Output the [x, y] coordinate of the center of the cell containing the given text.  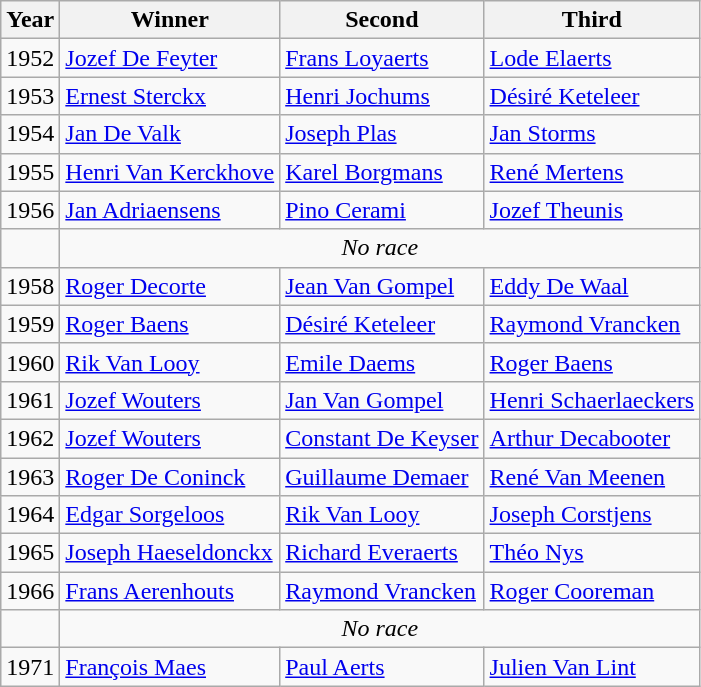
Théo Nys [592, 553]
Joseph Haeseldonckx [170, 553]
François Maes [170, 667]
1963 [30, 477]
1955 [30, 172]
Third [592, 20]
Pino Cerami [382, 210]
1966 [30, 591]
Roger De Coninck [170, 477]
Frans Aerenhouts [170, 591]
Roger Decorte [170, 286]
Karel Borgmans [382, 172]
1964 [30, 515]
1962 [30, 438]
Frans Loyaerts [382, 58]
Paul Aerts [382, 667]
Henri Schaerlaeckers [592, 400]
1952 [30, 58]
Jozef Theunis [592, 210]
1956 [30, 210]
Winner [170, 20]
Second [382, 20]
Jan Storms [592, 134]
Jan De Valk [170, 134]
Julien Van Lint [592, 667]
René Mertens [592, 172]
1958 [30, 286]
Henri Jochums [382, 96]
Edgar Sorgeloos [170, 515]
1971 [30, 667]
Roger Cooreman [592, 591]
1961 [30, 400]
1965 [30, 553]
Constant De Keyser [382, 438]
Joseph Plas [382, 134]
Arthur Decabooter [592, 438]
Eddy De Waal [592, 286]
1959 [30, 324]
Jan Van Gompel [382, 400]
Jean Van Gompel [382, 286]
Lode Elaerts [592, 58]
Year [30, 20]
Joseph Corstjens [592, 515]
Richard Everaerts [382, 553]
1953 [30, 96]
Ernest Sterckx [170, 96]
Henri Van Kerckhove [170, 172]
Emile Daems [382, 362]
Guillaume Demaer [382, 477]
1954 [30, 134]
René Van Meenen [592, 477]
Jan Adriaensens [170, 210]
Jozef De Feyter [170, 58]
1960 [30, 362]
